Find where the given text appears and provide that cell's center as (x, y) coordinate. 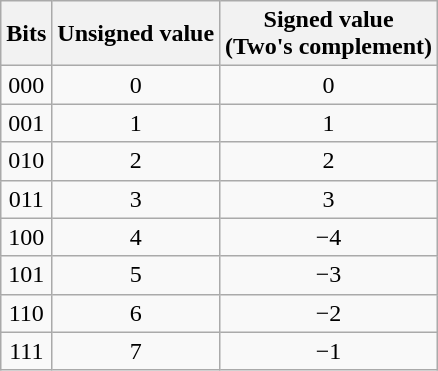
010 (26, 161)
110 (26, 313)
Bits (26, 34)
6 (136, 313)
4 (136, 237)
5 (136, 275)
101 (26, 275)
100 (26, 237)
001 (26, 123)
111 (26, 351)
−1 (329, 351)
−2 (329, 313)
−3 (329, 275)
7 (136, 351)
000 (26, 85)
Unsigned value (136, 34)
−4 (329, 237)
011 (26, 199)
Signed value(Two's complement) (329, 34)
